Search for the cell housing the specified text and yield its (x, y) center coordinate. 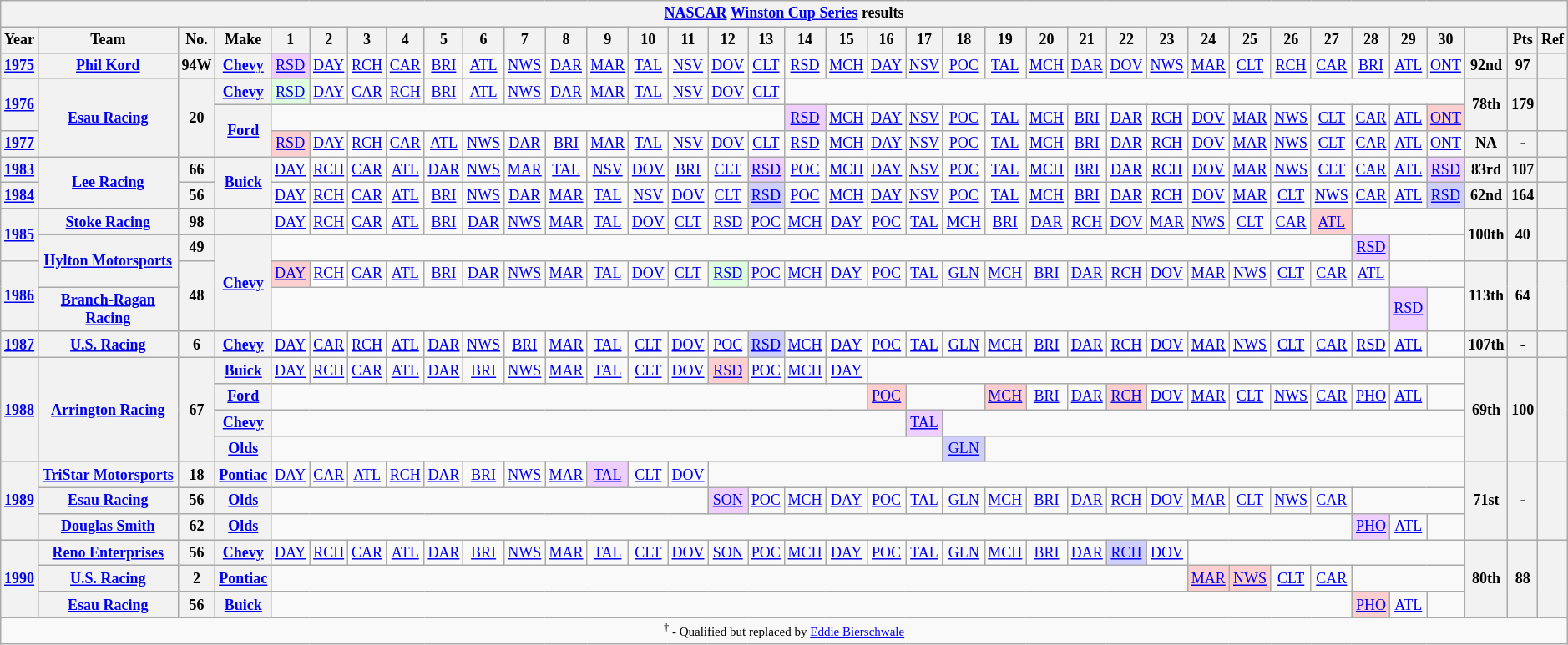
1976 (20, 104)
1 (291, 40)
Stoke Racing (108, 222)
17 (925, 40)
88 (1523, 579)
8 (566, 40)
Team (108, 40)
78th (1486, 104)
30 (1446, 40)
26 (1291, 40)
15 (847, 40)
83rd (1486, 170)
27 (1331, 40)
TriStar Motorsports (108, 474)
66 (197, 170)
5 (444, 40)
Lee Racing (108, 183)
67 (197, 409)
1977 (20, 144)
† - Qualified but replaced by Eddie Bierschwale (784, 631)
14 (805, 40)
28 (1371, 40)
107 (1523, 170)
1985 (20, 234)
3 (367, 40)
Phil Kord (108, 65)
29 (1409, 40)
1990 (20, 579)
NA (1486, 144)
69th (1486, 409)
11 (688, 40)
80th (1486, 579)
NASCAR Winston Cup Series results (784, 13)
1988 (20, 409)
1983 (20, 170)
107th (1486, 344)
179 (1523, 104)
113th (1486, 295)
40 (1523, 234)
No. (197, 40)
1984 (20, 195)
48 (197, 295)
100th (1486, 234)
71st (1486, 501)
1989 (20, 501)
100 (1523, 409)
9 (608, 40)
92nd (1486, 65)
Pts (1523, 40)
Year (20, 40)
94W (197, 65)
Douglas Smith (108, 527)
62nd (1486, 195)
7 (524, 40)
Branch-Ragan Racing (108, 310)
62 (197, 527)
23 (1167, 40)
Reno Enterprises (108, 552)
Make (244, 40)
64 (1523, 295)
12 (728, 40)
16 (887, 40)
Ref (1553, 40)
164 (1523, 195)
98 (197, 222)
4 (405, 40)
97 (1523, 65)
13 (766, 40)
10 (649, 40)
1975 (20, 65)
21 (1087, 40)
24 (1208, 40)
22 (1126, 40)
Hylton Motorsports (108, 260)
Arrington Racing (108, 409)
49 (197, 247)
1987 (20, 344)
19 (1005, 40)
1986 (20, 295)
25 (1250, 40)
